Extract the [X, Y] coordinate from the center of the cell holding the provided text.  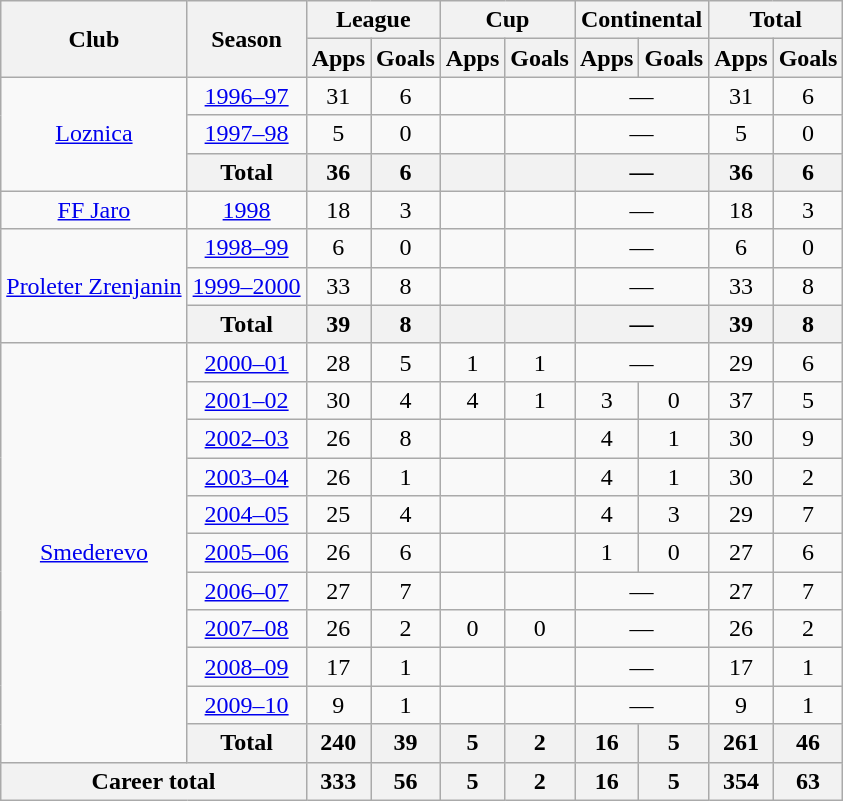
Career total [154, 781]
Club [94, 39]
46 [808, 743]
League [373, 20]
Continental [641, 20]
2006–07 [246, 591]
Loznica [94, 134]
Season [246, 39]
1996–97 [246, 96]
2002–03 [246, 438]
28 [338, 362]
1998–99 [246, 248]
2000–01 [246, 362]
Proleter Zrenjanin [94, 286]
2001–02 [246, 400]
261 [741, 743]
25 [338, 515]
63 [808, 781]
354 [741, 781]
Smederevo [94, 552]
2008–09 [246, 667]
37 [741, 400]
2005–06 [246, 553]
2009–10 [246, 705]
56 [406, 781]
1999–2000 [246, 286]
1997–98 [246, 134]
240 [338, 743]
Cup [507, 20]
333 [338, 781]
1998 [246, 210]
2007–08 [246, 629]
FF Jaro [94, 210]
2003–04 [246, 477]
2004–05 [246, 515]
